Search for the cell housing the specified text and yield its [x, y] center coordinate. 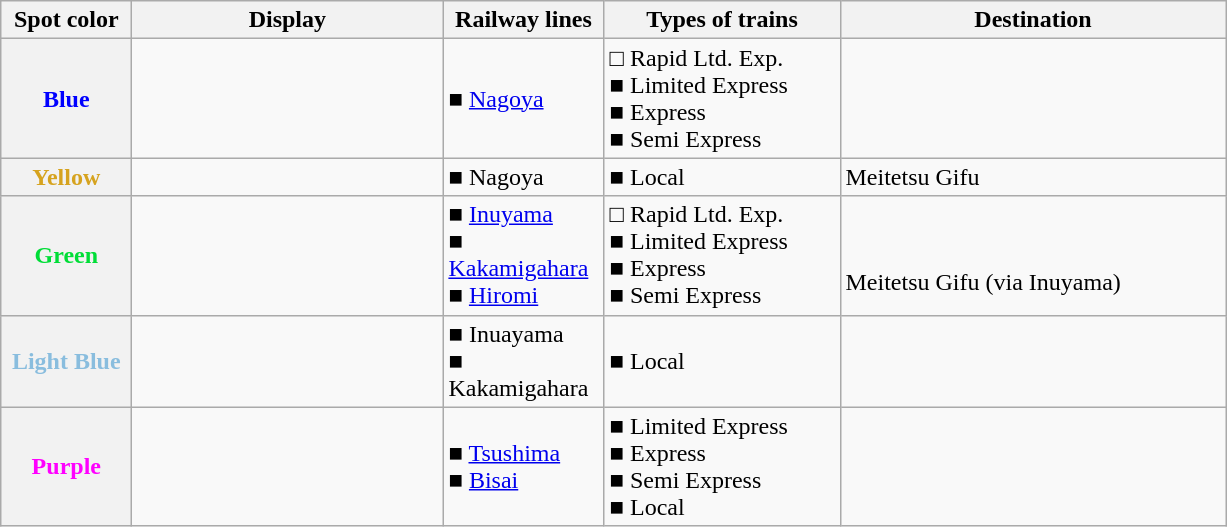
Meitetsu Gifu (via Inuyama) [1033, 256]
Green [66, 256]
■ Tsushima■ Bisai [524, 466]
Meitetsu Gifu [1033, 177]
■ Inuayama■ Kakamigahara [524, 361]
Yellow [66, 177]
Display [288, 20]
■ Limited Express■ Express■ Semi Express■ Local [722, 466]
Types of trains [722, 20]
Light Blue [66, 361]
■ Inuyama■ Kakamigahara■ Hiromi [524, 256]
Purple [66, 466]
Spot color [66, 20]
Blue [66, 98]
Railway lines [524, 20]
Destination [1033, 20]
